Detect which cell encompasses the target text, then output its (x, y) center coordinate. 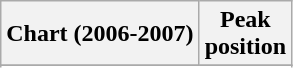
Chart (2006-2007) (100, 34)
Peakposition (245, 34)
